Find where the given text appears and provide that cell's center as (X, Y) coordinate. 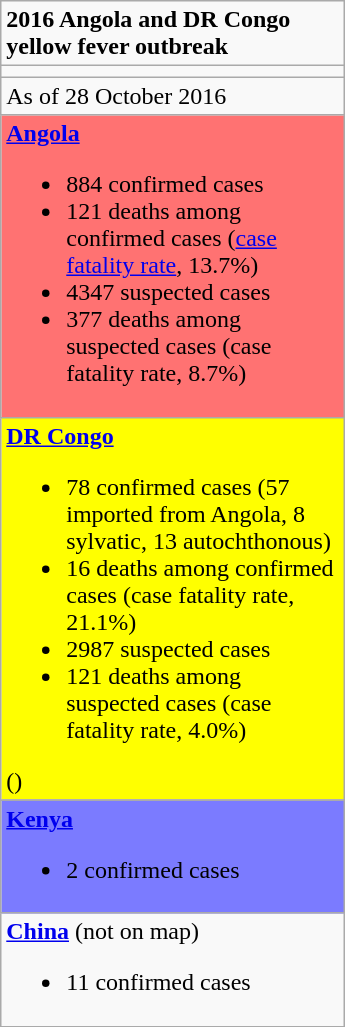
As of 28 October 2016 (173, 96)
2016 Angola and DR Congo yellow fever outbreak (173, 34)
Kenya2 confirmed cases (173, 856)
China (not on map)11 confirmed cases (173, 970)
